Pinpoint the cell where the given text exists, returning its (x, y) midpoint coordinate. 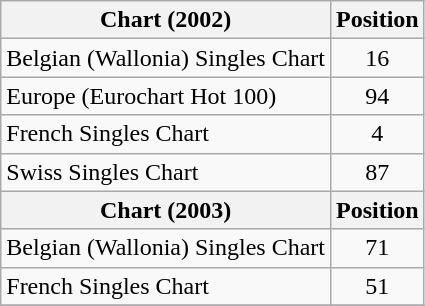
4 (377, 134)
16 (377, 58)
Chart (2003) (166, 210)
71 (377, 248)
51 (377, 286)
Europe (Eurochart Hot 100) (166, 96)
Chart (2002) (166, 20)
94 (377, 96)
Swiss Singles Chart (166, 172)
87 (377, 172)
